Provide the [X, Y] coordinate of the cell's center where the given text is located.  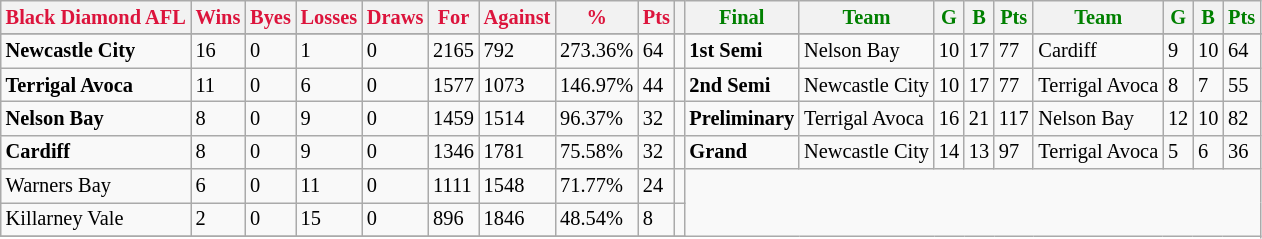
12 [1178, 118]
48.54% [596, 219]
896 [453, 219]
Warners Bay [96, 186]
24 [656, 186]
% [596, 17]
15 [329, 219]
Byes [270, 17]
Against [518, 17]
44 [656, 85]
1111 [453, 186]
792 [518, 51]
97 [1014, 152]
1346 [453, 152]
117 [1014, 118]
Draws [395, 17]
1548 [518, 186]
273.36% [596, 51]
5 [1178, 152]
96.37% [596, 118]
1577 [453, 85]
1459 [453, 118]
1st Semi [742, 51]
71.77% [596, 186]
2165 [453, 51]
82 [1242, 118]
1781 [518, 152]
Black Diamond AFL [96, 17]
55 [1242, 85]
1 [329, 51]
2nd Semi [742, 85]
Killarney Vale [96, 219]
14 [949, 152]
13 [979, 152]
7 [1208, 85]
146.97% [596, 85]
Wins [218, 17]
Grand [742, 152]
1514 [518, 118]
Preliminary [742, 118]
1073 [518, 85]
For [453, 17]
36 [1242, 152]
21 [979, 118]
Final [742, 17]
2 [218, 219]
75.58% [596, 152]
1846 [518, 219]
Losses [329, 17]
